Extract the (x, y) coordinate from the center of the cell holding the provided text.  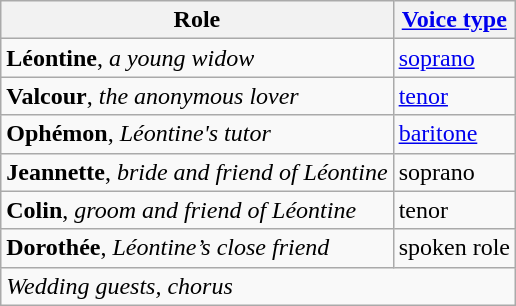
Colin, groom and friend of Léontine (197, 210)
Role (197, 20)
Valcour, the anonymous lover (197, 96)
Ophémon, Léontine's tutor (197, 134)
baritone (454, 134)
Jeannette, bride and friend of Léontine (197, 172)
Voice type (454, 20)
Dorothée, Léontine’s close friend (197, 248)
Wedding guests, chorus (258, 286)
Léontine, a young widow (197, 58)
spoken role (454, 248)
